Extract the (X, Y) coordinate from the center of the cell holding the provided text.  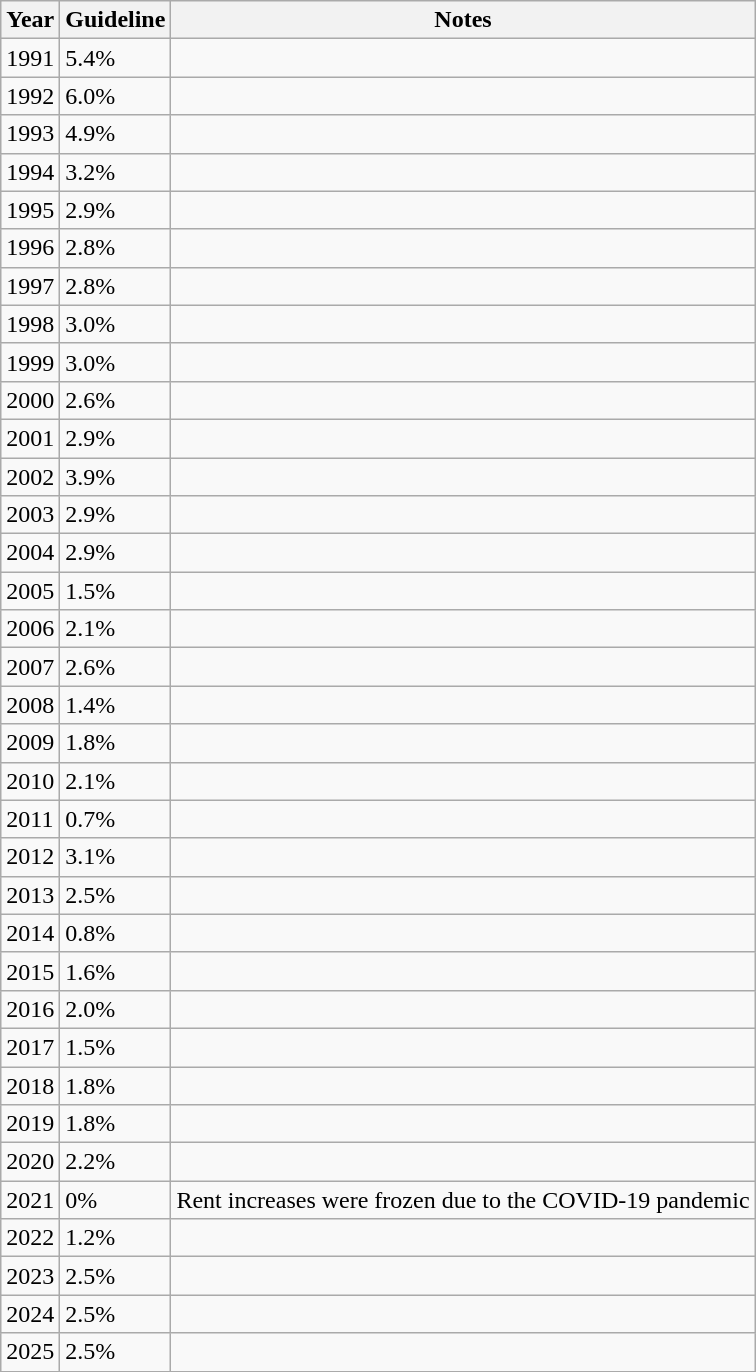
2019 (30, 1124)
2002 (30, 477)
1.2% (116, 1238)
2015 (30, 971)
Rent increases were frozen due to the COVID-19 pandemic (463, 1200)
2010 (30, 781)
1999 (30, 362)
1994 (30, 172)
2018 (30, 1085)
2023 (30, 1276)
2024 (30, 1314)
2.2% (116, 1162)
1997 (30, 286)
2003 (30, 515)
2017 (30, 1047)
1.4% (116, 705)
1.6% (116, 971)
1995 (30, 210)
Guideline (116, 20)
1996 (30, 248)
2011 (30, 819)
1991 (30, 58)
2021 (30, 1200)
2025 (30, 1352)
2008 (30, 705)
3.9% (116, 477)
5.4% (116, 58)
2004 (30, 553)
3.1% (116, 857)
6.0% (116, 96)
2009 (30, 743)
2005 (30, 591)
2001 (30, 438)
2007 (30, 667)
1993 (30, 134)
2013 (30, 895)
2016 (30, 1009)
4.9% (116, 134)
0.8% (116, 933)
0% (116, 1200)
0.7% (116, 819)
2022 (30, 1238)
1998 (30, 324)
Notes (463, 20)
2.0% (116, 1009)
2014 (30, 933)
2020 (30, 1162)
2000 (30, 400)
Year (30, 20)
3.2% (116, 172)
2012 (30, 857)
2006 (30, 629)
1992 (30, 96)
